Pinpoint the cell where the given text exists, returning its [x, y] midpoint coordinate. 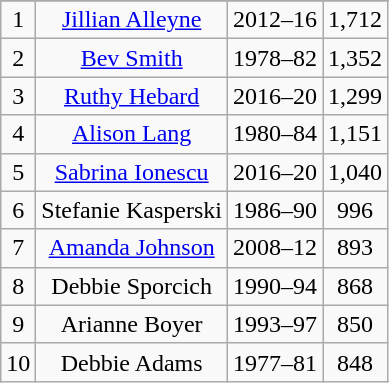
848 [356, 362]
4 [18, 134]
2008–12 [274, 248]
Arianne Boyer [132, 324]
1 [18, 20]
7 [18, 248]
996 [356, 210]
5 [18, 172]
1993–97 [274, 324]
1,040 [356, 172]
1990–94 [274, 286]
10 [18, 362]
6 [18, 210]
1980–84 [274, 134]
Jillian Alleyne [132, 20]
Alison Lang [132, 134]
8 [18, 286]
Debbie Sporcich [132, 286]
Amanda Johnson [132, 248]
1977–81 [274, 362]
868 [356, 286]
Ruthy Hebard [132, 96]
9 [18, 324]
1,352 [356, 58]
1978–82 [274, 58]
Bev Smith [132, 58]
Stefanie Kasperski [132, 210]
1,712 [356, 20]
3 [18, 96]
Debbie Adams [132, 362]
893 [356, 248]
1,151 [356, 134]
1986–90 [274, 210]
2012–16 [274, 20]
850 [356, 324]
Sabrina Ionescu [132, 172]
2 [18, 58]
1,299 [356, 96]
